Find where the given text appears and provide that cell's center as [x, y] coordinate. 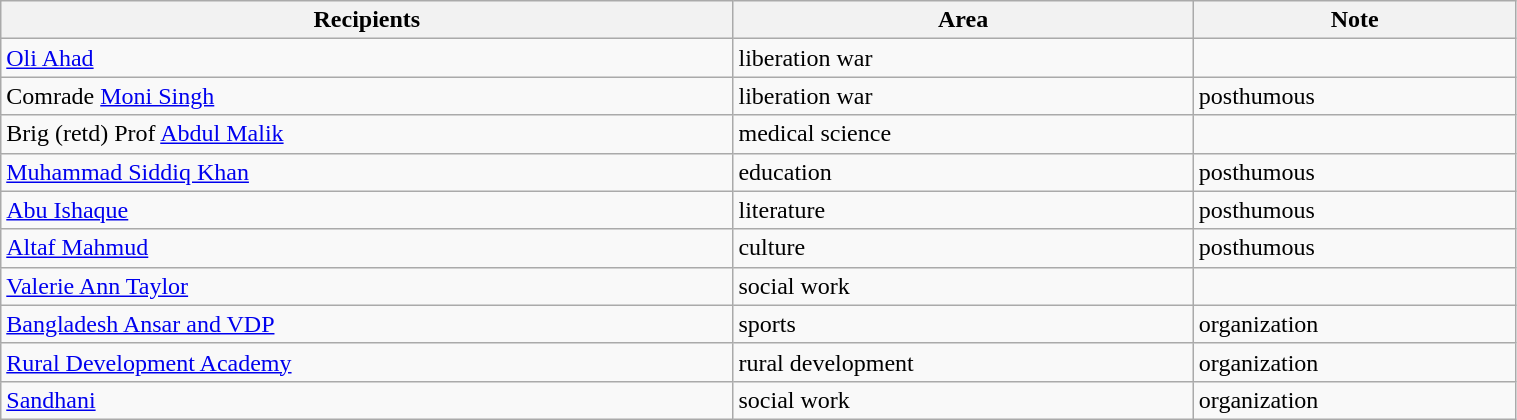
Area [963, 20]
sports [963, 324]
education [963, 172]
Valerie Ann Taylor [367, 286]
Abu Ishaque [367, 210]
Altaf Mahmud [367, 248]
Brig (retd) Prof Abdul Malik [367, 134]
rural development [963, 362]
Rural Development Academy [367, 362]
Sandhani [367, 400]
culture [963, 248]
Comrade Moni Singh [367, 96]
Muhammad Siddiq Khan [367, 172]
Oli Ahad [367, 58]
Note [1354, 20]
medical science [963, 134]
literature [963, 210]
Bangladesh Ansar and VDP [367, 324]
Recipients [367, 20]
